Extract the [x, y] coordinate from the center of the cell holding the provided text.  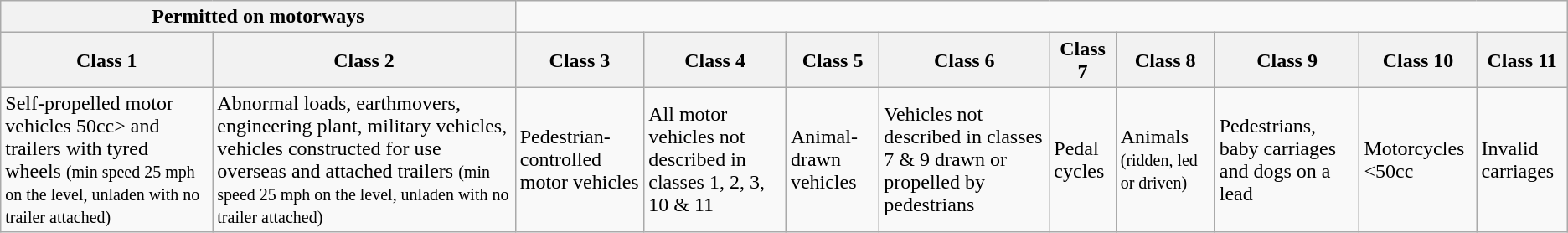
Self-propelled motor vehicles 50cc> and trailers with tyred wheels (min speed 25 mph on the level, unladen with no trailer attached) [107, 159]
Class 8 [1165, 60]
Invalid carriages [1522, 159]
Class 3 [580, 60]
Class 4 [715, 60]
Pedestrians, baby carriages and dogs on a lead [1287, 159]
Permitted on motorways [258, 17]
All motor vehicles not described in classes 1, 2, 3, 10 & 11 [715, 159]
Class 2 [364, 60]
Animal-drawn vehicles [833, 159]
Vehicles not described in classes 7 & 9 drawn or propelled by pedestrians [965, 159]
Class 11 [1522, 60]
Class 6 [965, 60]
Animals (ridden, led or driven) [1165, 159]
Class 9 [1287, 60]
Motorcycles <50cc [1418, 159]
Pedal cycles [1082, 159]
Pedestrian-controlled motor vehicles [580, 159]
Class 5 [833, 60]
Class 1 [107, 60]
Class 10 [1418, 60]
Class 7 [1082, 60]
